Extract the [x, y] coordinate from the center of the cell holding the provided text.  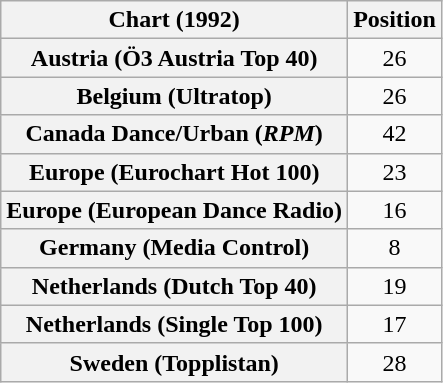
Europe (Eurochart Hot 100) [174, 172]
Position [395, 20]
Netherlands (Dutch Top 40) [174, 286]
8 [395, 248]
28 [395, 362]
42 [395, 134]
Austria (Ö3 Austria Top 40) [174, 58]
Chart (1992) [174, 20]
23 [395, 172]
19 [395, 286]
Netherlands (Single Top 100) [174, 324]
Sweden (Topplistan) [174, 362]
Europe (European Dance Radio) [174, 210]
Germany (Media Control) [174, 248]
17 [395, 324]
Belgium (Ultratop) [174, 96]
Canada Dance/Urban (RPM) [174, 134]
16 [395, 210]
